Provide the [x, y] coordinate of the cell's center where the given text is located.  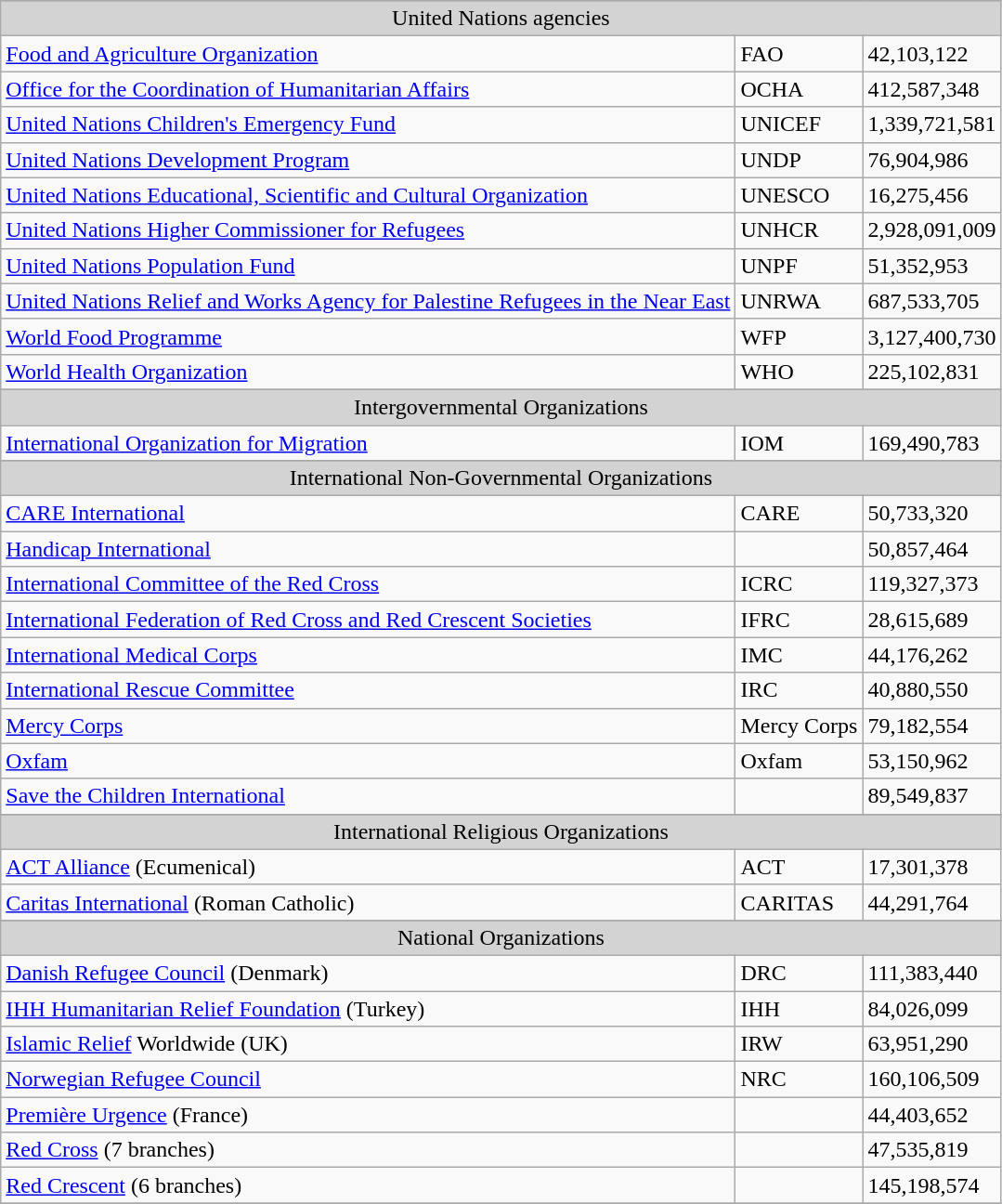
111,383,440 [932, 973]
53,150,962 [932, 761]
3,127,400,730 [932, 336]
UNRWA [799, 301]
United Nations Children's Emergency Fund [368, 124]
44,403,652 [932, 1115]
Handicap International [368, 549]
51,352,953 [932, 266]
International Rescue Committee [368, 690]
CARITAS [799, 902]
ACT Alliance (Ecumenical) [368, 867]
ICRC [799, 584]
145,198,574 [932, 1185]
89,549,837 [932, 796]
Red Cross (7 branches) [368, 1150]
International Organization for Migration [368, 443]
DRC [799, 973]
47,535,819 [932, 1150]
FAO [799, 54]
United Nations Relief and Works Agency for Palestine Refugees in the Near East [368, 301]
United Nations Development Program [368, 160]
OCHA [799, 89]
International Federation of Red Cross and Red Crescent Societies [368, 620]
44,291,764 [932, 902]
63,951,290 [932, 1044]
UNESCO [799, 195]
IHH Humanitarian Relief Foundation (Turkey) [368, 1008]
76,904,986 [932, 160]
Danish Refugee Council (Denmark) [368, 973]
Intergovernmental Organizations [501, 407]
UNDP [799, 160]
CARE International [368, 514]
UNPF [799, 266]
Food and Agriculture Organization [368, 54]
United Nations Educational, Scientific and Cultural Organization [368, 195]
Caritas International (Roman Catholic) [368, 902]
Red Crescent (6 branches) [368, 1185]
International Non-Governmental Organizations [501, 478]
United Nations Higher Commissioner for Refugees [368, 230]
IFRC [799, 620]
16,275,456 [932, 195]
Islamic Relief Worldwide (UK) [368, 1044]
Save the Children International [368, 796]
IHH [799, 1008]
UNICEF [799, 124]
NRC [799, 1080]
79,182,554 [932, 726]
United Nations Population Fund [368, 266]
IRW [799, 1044]
225,102,831 [932, 372]
Norwegian Refugee Council [368, 1080]
412,587,348 [932, 89]
17,301,378 [932, 867]
119,327,373 [932, 584]
IRC [799, 690]
Office for the Coordination of Humanitarian Affairs [368, 89]
50,857,464 [932, 549]
International Medical Corps [368, 655]
28,615,689 [932, 620]
169,490,783 [932, 443]
40,880,550 [932, 690]
50,733,320 [932, 514]
1,339,721,581 [932, 124]
ACT [799, 867]
IOM [799, 443]
CARE [799, 514]
WFP [799, 336]
United Nations agencies [501, 19]
International Religious Organizations [501, 831]
Première Urgence (France) [368, 1115]
IMC [799, 655]
84,026,099 [932, 1008]
2,928,091,009 [932, 230]
UNHCR [799, 230]
44,176,262 [932, 655]
687,533,705 [932, 301]
International Committee of the Red Cross [368, 584]
World Food Programme [368, 336]
42,103,122 [932, 54]
160,106,509 [932, 1080]
World Health Organization [368, 372]
National Organizations [501, 937]
WHO [799, 372]
